Extract the (X, Y) coordinate from the center of the cell holding the provided text.  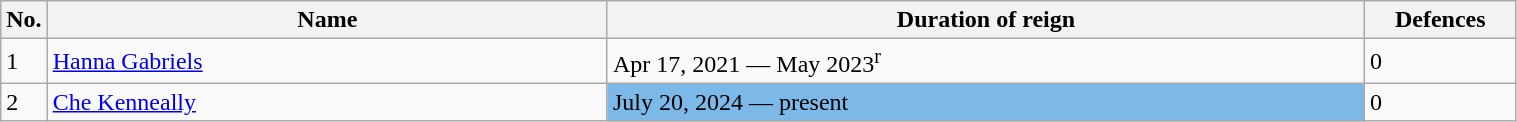
1 (24, 62)
2 (24, 102)
Name (327, 20)
Apr 17, 2021 — May 2023r (986, 62)
July 20, 2024 — present (986, 102)
Duration of reign (986, 20)
Hanna Gabriels (327, 62)
Che Kenneally (327, 102)
Defences (1441, 20)
No. (24, 20)
